Pinpoint the cell where the given text exists, returning its [X, Y] midpoint coordinate. 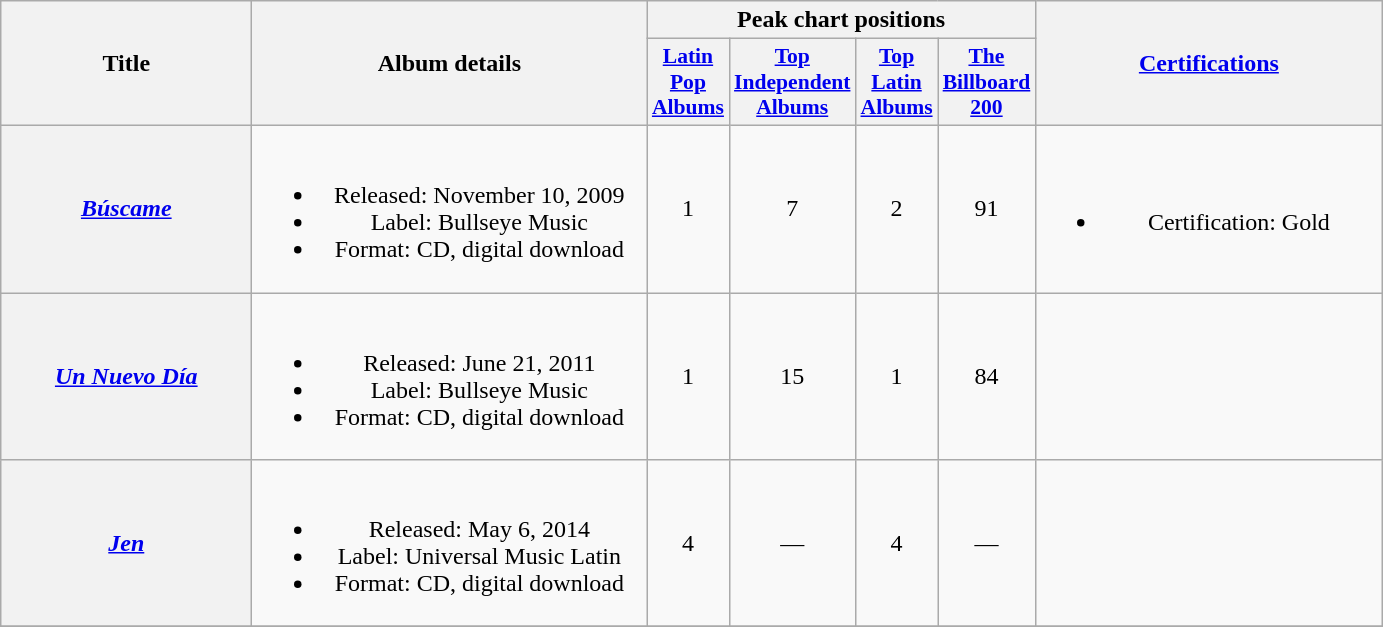
Released: June 21, 2011Label: Bullseye MusicFormat: CD, digital download [450, 376]
91 [987, 208]
7 [792, 208]
Certification: Gold [1208, 208]
Released: November 10, 2009Label: Bullseye MusicFormat: CD, digital download [450, 208]
Jen [126, 544]
Certifications [1208, 64]
The Billboard 200 [987, 82]
2 [896, 208]
15 [792, 376]
84 [987, 376]
Title [126, 64]
Peak chart positions [841, 20]
Top Independent Albums [792, 82]
Top Latin Albums [896, 82]
Album details [450, 64]
Latin Pop Albums [688, 82]
Released: May 6, 2014Label: Universal Music LatinFormat: CD, digital download [450, 544]
Un Nuevo Día [126, 376]
Búscame [126, 208]
